For the text-containing cell, return its midpoint in (X, Y) coordinate format. 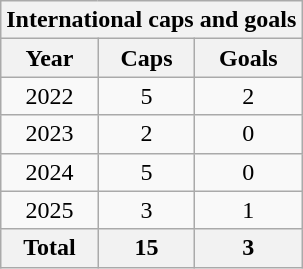
Caps (146, 58)
Goals (248, 58)
2025 (50, 210)
International caps and goals (152, 20)
1 (248, 210)
15 (146, 248)
2024 (50, 172)
2023 (50, 134)
Total (50, 248)
Year (50, 58)
2022 (50, 96)
